Scan for the cell matching the given text and deliver its (X, Y) coordinate at center. 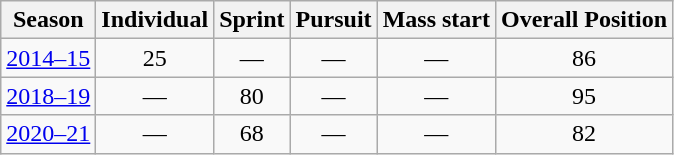
Mass start (436, 20)
2014–15 (48, 58)
Season (48, 20)
2020–21 (48, 134)
68 (252, 134)
82 (584, 134)
Pursuit (334, 20)
Sprint (252, 20)
95 (584, 96)
Individual (155, 20)
25 (155, 58)
2018–19 (48, 96)
Overall Position (584, 20)
86 (584, 58)
80 (252, 96)
